Extract the [x, y] coordinate from the center of the cell holding the provided text.  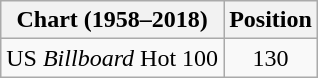
Position [271, 20]
Chart (1958–2018) [112, 20]
130 [271, 58]
US Billboard Hot 100 [112, 58]
